Detect which cell encompasses the target text, then output its [X, Y] center coordinate. 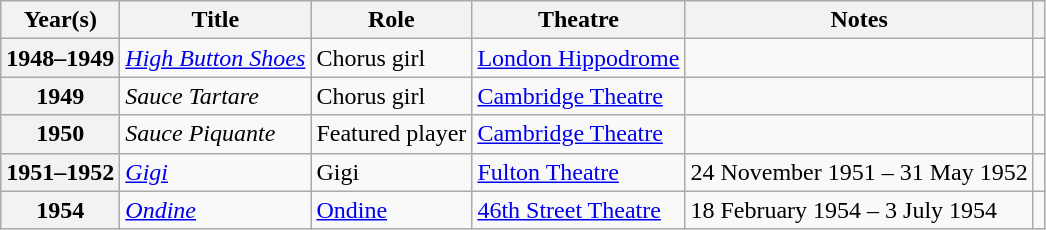
High Button Shoes [216, 58]
Fulton Theatre [578, 172]
1951–1952 [60, 172]
18 February 1954 – 3 July 1954 [859, 210]
1950 [60, 134]
Role [392, 20]
Year(s) [60, 20]
Theatre [578, 20]
1949 [60, 96]
London Hippodrome [578, 58]
Sauce Piquante [216, 134]
1954 [60, 210]
Featured player [392, 134]
Sauce Tartare [216, 96]
1948–1949 [60, 58]
46th Street Theatre [578, 210]
Notes [859, 20]
24 November 1951 – 31 May 1952 [859, 172]
Title [216, 20]
